Provide the [X, Y] coordinate of the cell's center where the given text is located.  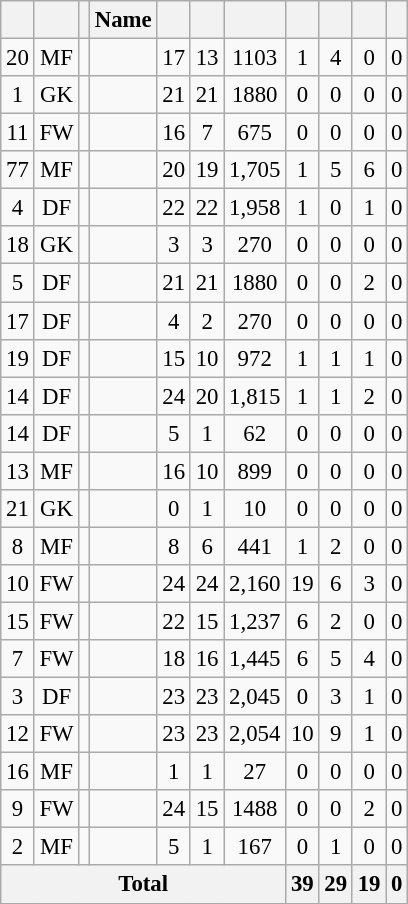
2,045 [255, 697]
Total [144, 885]
39 [302, 885]
Name [123, 20]
675 [255, 133]
77 [18, 170]
1488 [255, 809]
2,160 [255, 584]
1,445 [255, 659]
62 [255, 433]
12 [18, 734]
29 [336, 885]
2,054 [255, 734]
1,815 [255, 396]
167 [255, 847]
441 [255, 546]
1,237 [255, 621]
899 [255, 471]
27 [255, 772]
1,958 [255, 208]
972 [255, 358]
1,705 [255, 170]
1103 [255, 58]
11 [18, 133]
